Locate the cell with the specified text and output its [x, y] center coordinate. 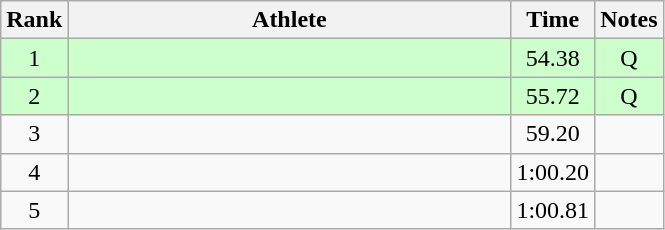
Athlete [290, 20]
55.72 [553, 96]
5 [34, 210]
Notes [629, 20]
1 [34, 58]
1:00.81 [553, 210]
Time [553, 20]
3 [34, 134]
Rank [34, 20]
54.38 [553, 58]
2 [34, 96]
4 [34, 172]
59.20 [553, 134]
1:00.20 [553, 172]
